Find where the given text appears and provide that cell's center as (x, y) coordinate. 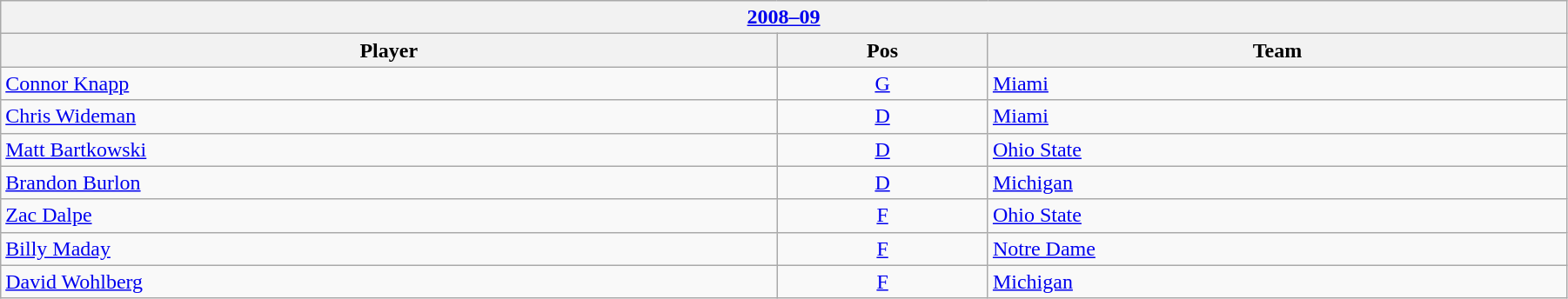
Brandon Burlon (389, 183)
2008–09 (784, 17)
Connor Knapp (389, 83)
Matt Bartkowski (389, 149)
Pos (882, 50)
Player (389, 50)
Chris Wideman (389, 116)
Notre Dame (1277, 249)
David Wohlberg (389, 282)
Billy Maday (389, 249)
Zac Dalpe (389, 216)
G (882, 83)
Team (1277, 50)
